Provide the [X, Y] coordinate of the cell's center where the given text is located.  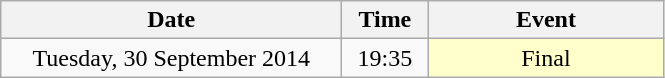
Tuesday, 30 September 2014 [172, 58]
Time [385, 20]
Event [546, 20]
Date [172, 20]
Final [546, 58]
19:35 [385, 58]
